Identify which cell holds the provided text, then report its (x, y) central coordinate. 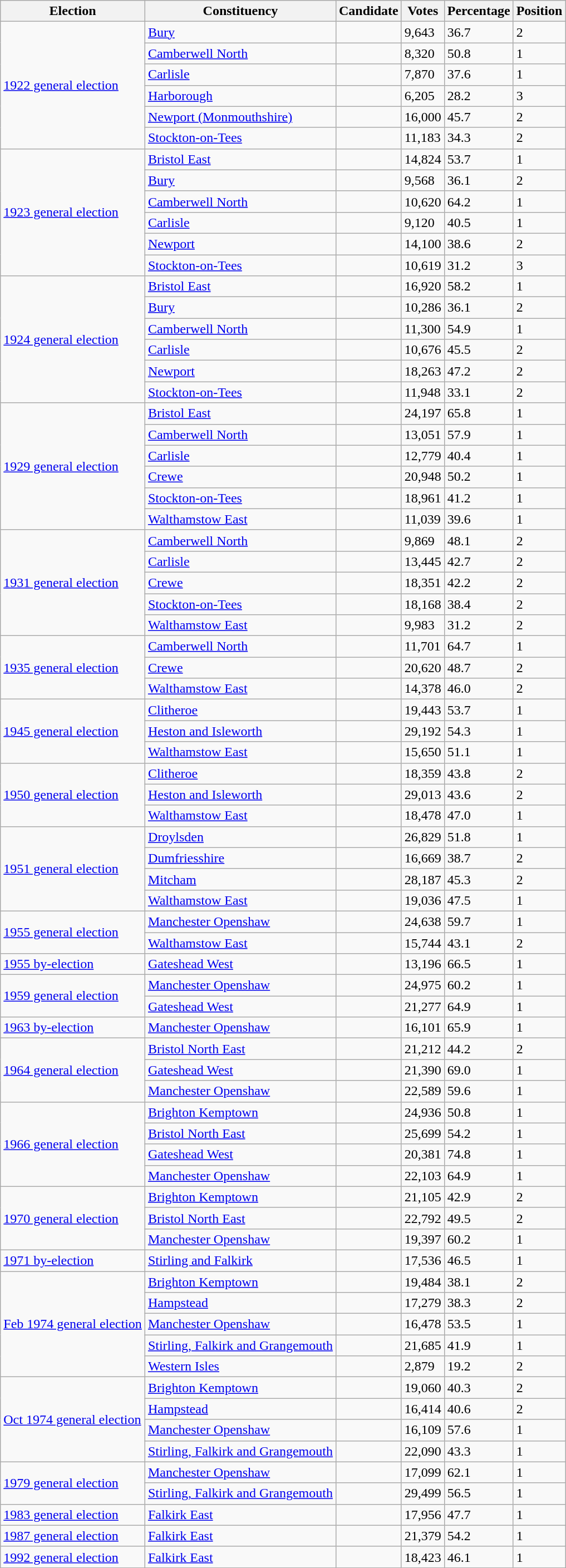
42.2 (479, 583)
45.3 (479, 879)
10,619 (423, 265)
19,036 (423, 900)
22,589 (423, 1091)
46.0 (479, 689)
15,650 (423, 752)
1963 by-election (73, 1028)
Feb 1974 general election (73, 1324)
18,961 (423, 498)
22,103 (423, 1176)
Mitcham (240, 879)
1964 general election (73, 1070)
Droylsden (240, 837)
41.2 (479, 498)
10,620 (423, 201)
64.2 (479, 201)
10,676 (423, 350)
14,824 (423, 159)
1992 general election (73, 1557)
43.6 (479, 795)
65.8 (479, 413)
22,792 (423, 1218)
Votes (423, 11)
36.7 (479, 32)
18,423 (423, 1557)
20,381 (423, 1155)
9,568 (423, 180)
1979 general election (73, 1483)
1922 general election (73, 85)
16,101 (423, 1028)
38.1 (479, 1281)
1966 general election (73, 1144)
16,414 (423, 1409)
8,320 (423, 53)
49.5 (479, 1218)
17,536 (423, 1260)
29,013 (423, 795)
40.3 (479, 1388)
38.7 (479, 858)
54.3 (479, 731)
15,744 (423, 943)
21,379 (423, 1536)
9,643 (423, 32)
65.9 (479, 1028)
14,100 (423, 244)
56.5 (479, 1493)
17,099 (423, 1472)
13,196 (423, 964)
1971 by-election (73, 1260)
34.3 (479, 138)
Candidate (368, 11)
24,975 (423, 985)
42.7 (479, 561)
59.6 (479, 1091)
1955 by-election (73, 964)
45.7 (479, 117)
69.0 (479, 1070)
62.1 (479, 1472)
48.1 (479, 540)
1929 general election (73, 466)
66.5 (479, 964)
20,948 (423, 477)
42.9 (479, 1197)
74.8 (479, 1155)
Western Isles (240, 1367)
38.4 (479, 604)
21,212 (423, 1049)
17,279 (423, 1303)
25,699 (423, 1133)
11,948 (423, 392)
43.8 (479, 773)
19,060 (423, 1388)
Newport (Monmouthshire) (240, 117)
40.6 (479, 1409)
48.7 (479, 668)
13,051 (423, 435)
9,869 (423, 540)
29,192 (423, 731)
47.0 (479, 816)
26,829 (423, 837)
28.2 (479, 96)
46.5 (479, 1260)
18,263 (423, 371)
11,300 (423, 329)
2,879 (423, 1367)
Oct 1974 general election (73, 1419)
46.1 (479, 1557)
39.6 (479, 519)
1959 general election (73, 996)
Dumfriesshire (240, 858)
28,187 (423, 879)
Percentage (479, 11)
57.6 (479, 1430)
Constituency (240, 11)
21,105 (423, 1197)
18,168 (423, 604)
40.4 (479, 456)
51.1 (479, 752)
54.9 (479, 329)
Harborough (240, 96)
21,685 (423, 1345)
11,701 (423, 647)
47.2 (479, 371)
38.6 (479, 244)
24,638 (423, 921)
21,277 (423, 1007)
17,956 (423, 1515)
1924 general election (73, 339)
Stirling and Falkirk (240, 1260)
59.7 (479, 921)
19,443 (423, 710)
19,484 (423, 1281)
1931 general election (73, 583)
29,499 (423, 1493)
45.5 (479, 350)
1945 general election (73, 731)
1955 general election (73, 932)
9,983 (423, 625)
Position (539, 11)
11,183 (423, 138)
44.2 (479, 1049)
57.9 (479, 435)
16,478 (423, 1324)
38.3 (479, 1303)
18,359 (423, 773)
50.2 (479, 477)
53.5 (479, 1324)
1951 general election (73, 869)
18,351 (423, 583)
16,920 (423, 287)
7,870 (423, 75)
12,779 (423, 456)
40.5 (479, 223)
10,286 (423, 308)
41.9 (479, 1345)
1970 general election (73, 1218)
37.6 (479, 75)
51.8 (479, 837)
1987 general election (73, 1536)
16,109 (423, 1430)
1935 general election (73, 668)
21,390 (423, 1070)
47.5 (479, 900)
1983 general election (73, 1515)
58.2 (479, 287)
64.7 (479, 647)
13,445 (423, 561)
19,397 (423, 1239)
11,039 (423, 519)
19.2 (479, 1367)
18,478 (423, 816)
20,620 (423, 668)
1923 general election (73, 212)
16,000 (423, 117)
16,669 (423, 858)
Election (73, 11)
6,205 (423, 96)
9,120 (423, 223)
14,378 (423, 689)
1950 general election (73, 795)
24,936 (423, 1112)
24,197 (423, 413)
33.1 (479, 392)
43.1 (479, 943)
47.7 (479, 1515)
43.3 (479, 1451)
22,090 (423, 1451)
